Return the [X, Y] coordinate for the center point of the cell that contains the specified text.  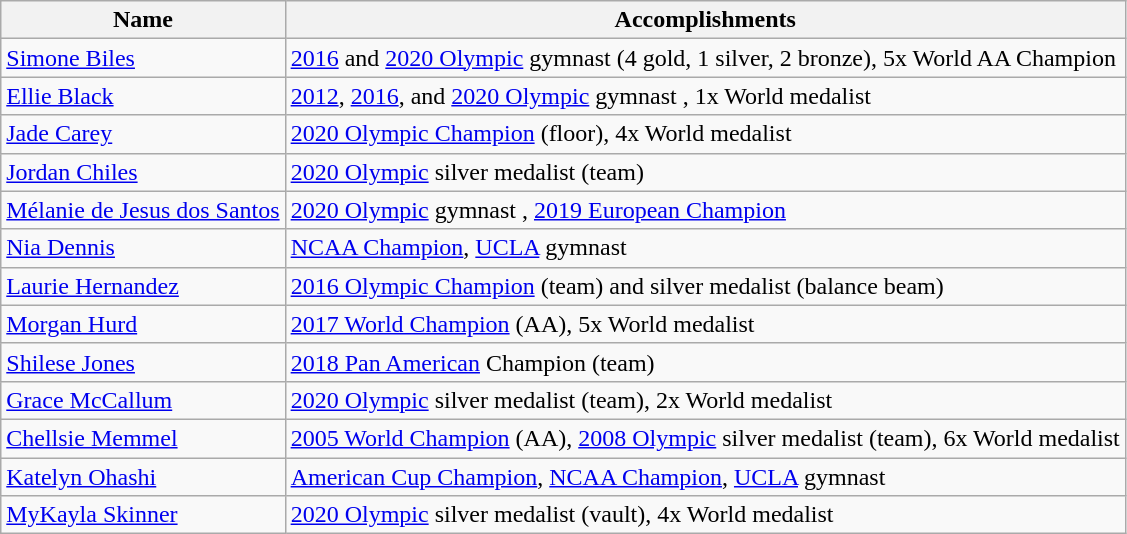
Morgan Hurd [143, 324]
2020 Olympic Champion (floor), 4x World medalist [705, 134]
MyKayla Skinner [143, 515]
2016 Olympic Champion (team) and silver medalist (balance beam) [705, 286]
2012, 2016, and 2020 Olympic gymnast , 1x World medalist [705, 96]
Simone Biles [143, 58]
Laurie Hernandez [143, 286]
2005 World Champion (AA), 2008 Olympic silver medalist (team), 6x World medalist [705, 438]
Grace McCallum [143, 400]
Nia Dennis [143, 248]
American Cup Champion, NCAA Champion, UCLA gymnast [705, 477]
Shilese Jones [143, 362]
2020 Olympic gymnast , 2019 European Champion [705, 210]
NCAA Champion, UCLA gymnast [705, 248]
Katelyn Ohashi [143, 477]
Mélanie de Jesus dos Santos [143, 210]
2016 and 2020 Olympic gymnast (4 gold, 1 silver, 2 bronze), 5x World AA Champion [705, 58]
Accomplishments [705, 20]
2020 Olympic silver medalist (team) [705, 172]
Name [143, 20]
Ellie Black [143, 96]
2017 World Champion (AA), 5x World medalist [705, 324]
Jade Carey [143, 134]
2018 Pan American Champion (team) [705, 362]
2020 Olympic silver medalist (team), 2x World medalist [705, 400]
2020 Olympic silver medalist (vault), 4x World medalist [705, 515]
Chellsie Memmel [143, 438]
Jordan Chiles [143, 172]
